Return (x, y) of the center of cell containing provided text 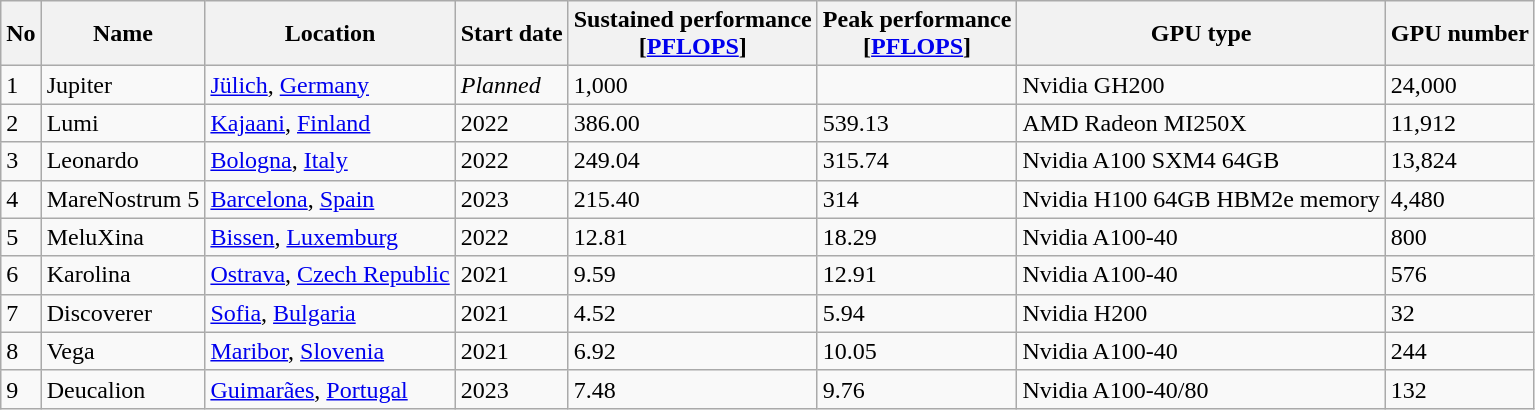
9.59 (692, 275)
6.92 (692, 351)
Nvidia GH200 (1201, 85)
Nvidia H200 (1201, 313)
215.40 (692, 199)
AMD Radeon MI250X (1201, 123)
Start date (512, 34)
Leonardo (123, 161)
32 (1460, 313)
576 (1460, 275)
No (21, 34)
5 (21, 237)
Karolina (123, 275)
8 (21, 351)
13,824 (1460, 161)
800 (1460, 237)
Bissen, Luxemburg (330, 237)
Location (330, 34)
5.94 (917, 313)
4.52 (692, 313)
10.05 (917, 351)
MeluXina (123, 237)
Jülich, Germany (330, 85)
249.04 (692, 161)
Nvidia A100-40/80 (1201, 389)
2 (21, 123)
7.48 (692, 389)
1 (21, 85)
9.76 (917, 389)
1,000 (692, 85)
Bologna, Italy (330, 161)
Sofia, Bulgaria (330, 313)
6 (21, 275)
7 (21, 313)
315.74 (917, 161)
9 (21, 389)
Peak performance[PFLOPS] (917, 34)
539.13 (917, 123)
Jupiter (123, 85)
Maribor, Slovenia (330, 351)
GPU number (1460, 34)
Planned (512, 85)
12.91 (917, 275)
GPU type (1201, 34)
Name (123, 34)
4 (21, 199)
Nvidia A100 SXM4 64GB (1201, 161)
18.29 (917, 237)
Discoverer (123, 313)
4,480 (1460, 199)
MareNostrum 5 (123, 199)
Kajaani, Finland (330, 123)
Barcelona, Spain (330, 199)
Nvidia H100 64GB HBM2e memory (1201, 199)
Lumi (123, 123)
Deucalion (123, 389)
132 (1460, 389)
3 (21, 161)
244 (1460, 351)
314 (917, 199)
12.81 (692, 237)
11,912 (1460, 123)
24,000 (1460, 85)
386.00 (692, 123)
Ostrava, Czech Republic (330, 275)
Guimarães, Portugal (330, 389)
Vega (123, 351)
Sustained performance[PFLOPS] (692, 34)
